Determine the (x, y) coordinate at the center of the cell enclosing the given text.  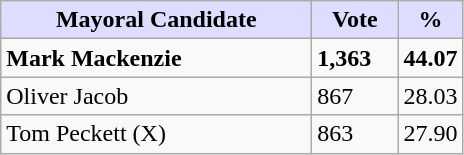
27.90 (430, 134)
867 (355, 96)
Tom Peckett (X) (156, 134)
Vote (355, 20)
863 (355, 134)
1,363 (355, 58)
Oliver Jacob (156, 96)
Mark Mackenzie (156, 58)
44.07 (430, 58)
28.03 (430, 96)
% (430, 20)
Mayoral Candidate (156, 20)
